Extract the [x, y] coordinate from the center of the cell holding the provided text.  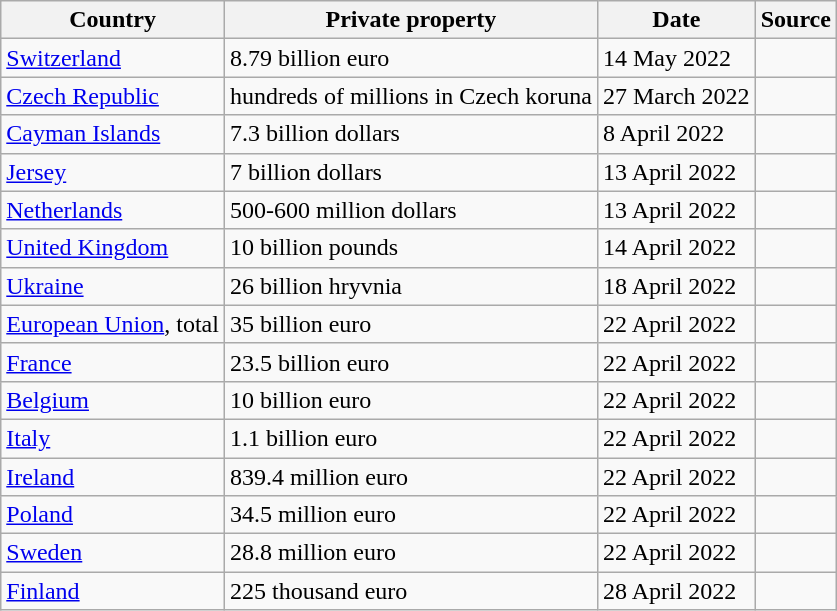
European Union, total [113, 324]
225 thousand euro [410, 591]
7.3 billion dollars [410, 134]
Private property [410, 20]
United Kingdom [113, 248]
26 billion hryvnia [410, 286]
Date [676, 20]
18 April 2022 [676, 286]
1.1 billion euro [410, 438]
8.79 billion euro [410, 58]
Sweden [113, 553]
Finland [113, 591]
France [113, 362]
Netherlands [113, 210]
14 April 2022 [676, 248]
Belgium [113, 400]
Italy [113, 438]
Source [796, 20]
839.4 million euro [410, 477]
34.5 million euro [410, 515]
Ireland [113, 477]
500-600 million dollars [410, 210]
10 billion pounds [410, 248]
28 April 2022 [676, 591]
27 March 2022 [676, 96]
23.5 billion euro [410, 362]
Country [113, 20]
14 May 2022 [676, 58]
8 April 2022 [676, 134]
Poland [113, 515]
7 billion dollars [410, 172]
Ukraine [113, 286]
Cayman Islands [113, 134]
Switzerland [113, 58]
Czech Republic [113, 96]
hundreds of millions in Czech koruna [410, 96]
35 billion euro [410, 324]
10 billion euro [410, 400]
Jersey [113, 172]
28.8 million euro [410, 553]
